Identify which cell holds the provided text, then report its [x, y] central coordinate. 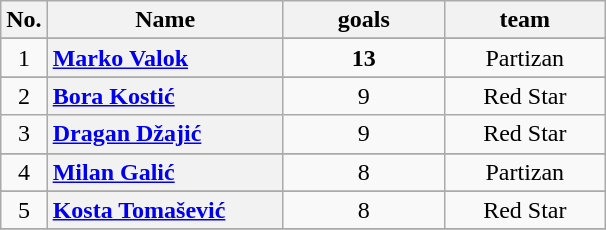
2 [24, 96]
3 [24, 134]
Bora Kostić [165, 96]
team [524, 20]
1 [24, 58]
Dragan Džajić [165, 134]
Name [165, 20]
4 [24, 172]
goals [364, 20]
13 [364, 58]
Milan Galić [165, 172]
Kosta Tomašević [165, 210]
5 [24, 210]
No. [24, 20]
Marko Valok [165, 58]
